Capture the cell that displays the provided text and extract its (X, Y) central coordinate. 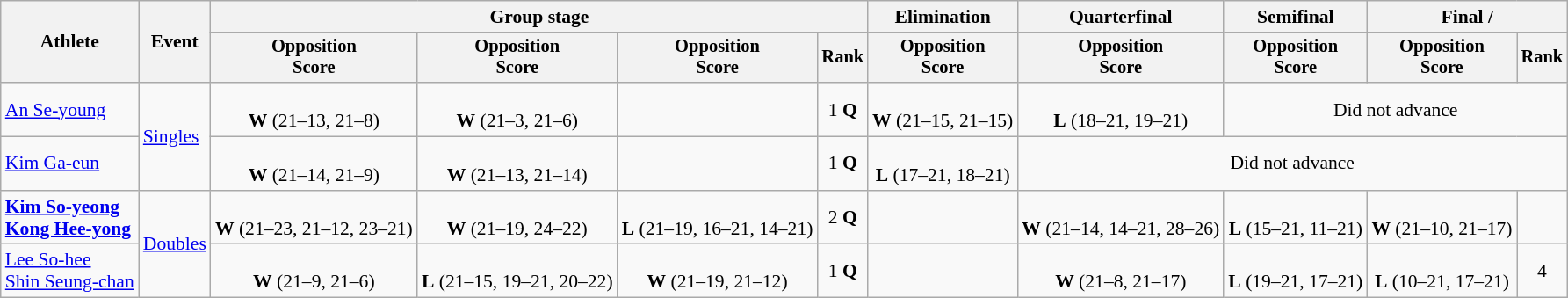
Singles (175, 136)
4 (1543, 271)
Group stage (539, 17)
W (21–14, 14–21, 28–26) (1121, 218)
Doubles (175, 244)
L (10–21, 17–21) (1442, 271)
L (19–21, 17–21) (1295, 271)
2 Q (842, 218)
Event (175, 42)
Final / (1467, 17)
W (21–15, 21–15) (943, 109)
An Se-young (70, 109)
Semifinal (1295, 17)
W (21–10, 21–17) (1442, 218)
W (21–9, 21–6) (314, 271)
W (21–13, 21–8) (314, 109)
W (21–19, 24–22) (517, 218)
W (21–8, 21–17) (1121, 271)
Kim So-yeongKong Hee-yong (70, 218)
W (21–14, 21–9) (314, 164)
L (18–21, 19–21) (1121, 109)
Elimination (943, 17)
W (21–23, 21–12, 23–21) (314, 218)
L (21–15, 19–21, 20–22) (517, 271)
W (21–19, 21–12) (718, 271)
L (21–19, 16–21, 14–21) (718, 218)
W (21–13, 21–14) (517, 164)
L (15–21, 11–21) (1295, 218)
L (17–21, 18–21) (943, 164)
Kim Ga-eun (70, 164)
Quarterfinal (1121, 17)
Athlete (70, 42)
W (21–3, 21–6) (517, 109)
Lee So-heeShin Seung-chan (70, 271)
